Return the [X, Y] coordinate for the center point of the cell that contains the specified text.  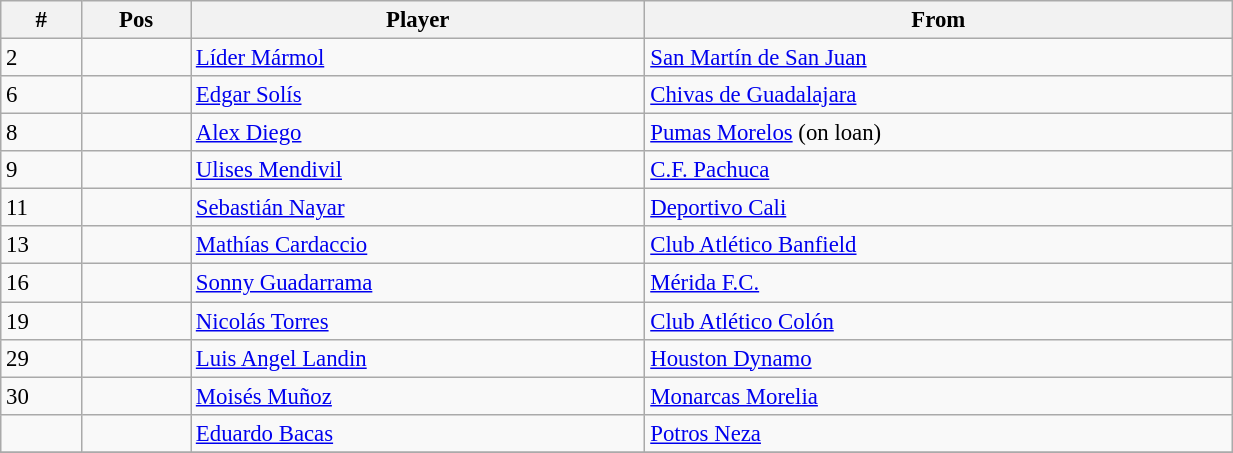
Mathías Cardaccio [418, 245]
6 [42, 95]
Sonny Guadarrama [418, 283]
Mérida F.C. [938, 283]
9 [42, 170]
13 [42, 245]
Chivas de Guadalajara [938, 95]
16 [42, 283]
Pumas Morelos (on loan) [938, 133]
Alex Diego [418, 133]
From [938, 20]
Ulises Mendivil [418, 170]
30 [42, 396]
19 [42, 321]
Club Atlético Banfield [938, 245]
29 [42, 358]
Pos [136, 20]
11 [42, 208]
Sebastián Nayar [418, 208]
Líder Mármol [418, 58]
8 [42, 133]
C.F. Pachuca [938, 170]
# [42, 20]
Edgar Solís [418, 95]
San Martín de San Juan [938, 58]
2 [42, 58]
Houston Dynamo [938, 358]
Eduardo Bacas [418, 433]
Luis Angel Landin [418, 358]
Deportivo Cali [938, 208]
Nicolás Torres [418, 321]
Club Atlético Colón [938, 321]
Moisés Muñoz [418, 396]
Monarcas Morelia [938, 396]
Player [418, 20]
Potros Neza [938, 433]
